Identify which cell holds the provided text, then report its [X, Y] central coordinate. 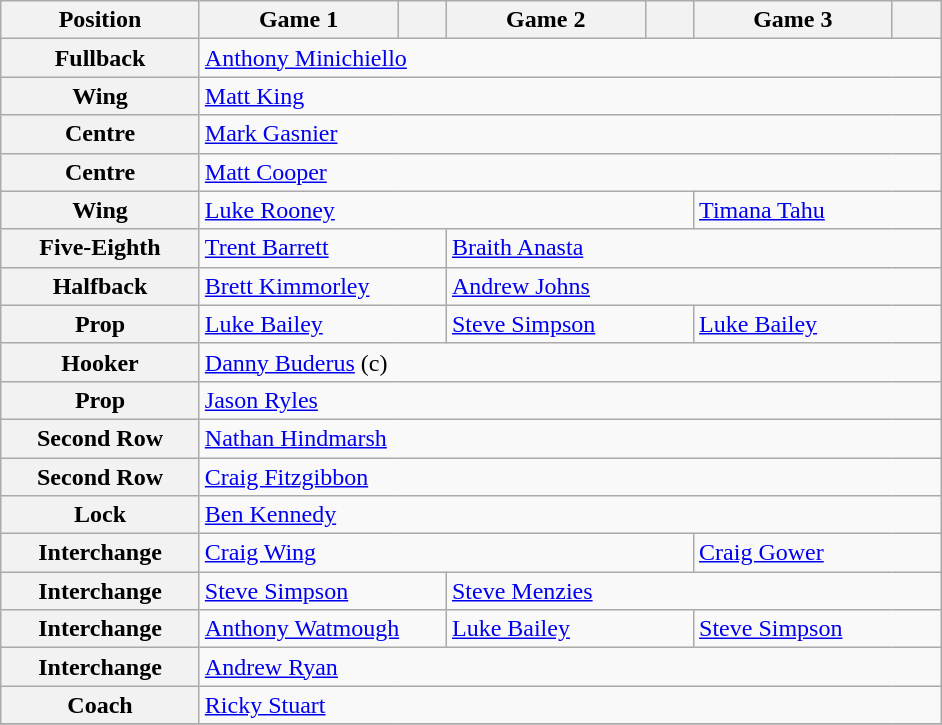
Brett Kimmorley [322, 286]
Trent Barrett [322, 248]
Jason Ryles [570, 400]
Anthony Minichiello [570, 58]
Position [100, 20]
Craig Gower [818, 553]
Timana Tahu [818, 210]
Mark Gasnier [570, 134]
Craig Wing [446, 553]
Braith Anasta [693, 248]
Andrew Ryan [570, 667]
Hooker [100, 362]
Andrew Johns [693, 286]
Game 2 [546, 20]
Anthony Watmough [322, 629]
Halfback [100, 286]
Steve Menzies [693, 591]
Craig Fitzgibbon [570, 477]
Ben Kennedy [570, 515]
Matt Cooper [570, 172]
Danny Buderus (c) [570, 362]
Five-Eighth [100, 248]
Luke Rooney [446, 210]
Matt King [570, 96]
Game 3 [794, 20]
Coach [100, 705]
Nathan Hindmarsh [570, 438]
Game 1 [298, 20]
Ricky Stuart [570, 705]
Fullback [100, 58]
Lock [100, 515]
